Determine the (x, y) coordinate at the center of the cell enclosing the given text.  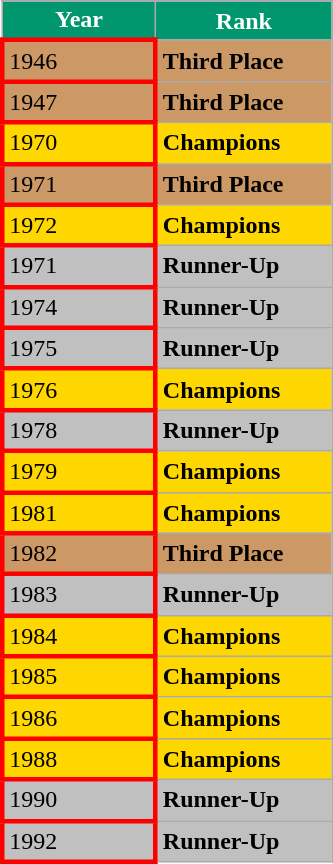
1978 (79, 430)
1972 (79, 226)
Year (79, 21)
1947 (79, 102)
1992 (79, 840)
1986 (79, 718)
Rank (244, 21)
1975 (79, 348)
1979 (79, 472)
1985 (79, 676)
1990 (79, 800)
1974 (79, 308)
1981 (79, 512)
1982 (79, 554)
1976 (79, 390)
1988 (79, 758)
1984 (79, 636)
1946 (79, 60)
1983 (79, 594)
1970 (79, 142)
